From the cell containing the given text, extract its center point as (x, y) coordinate. 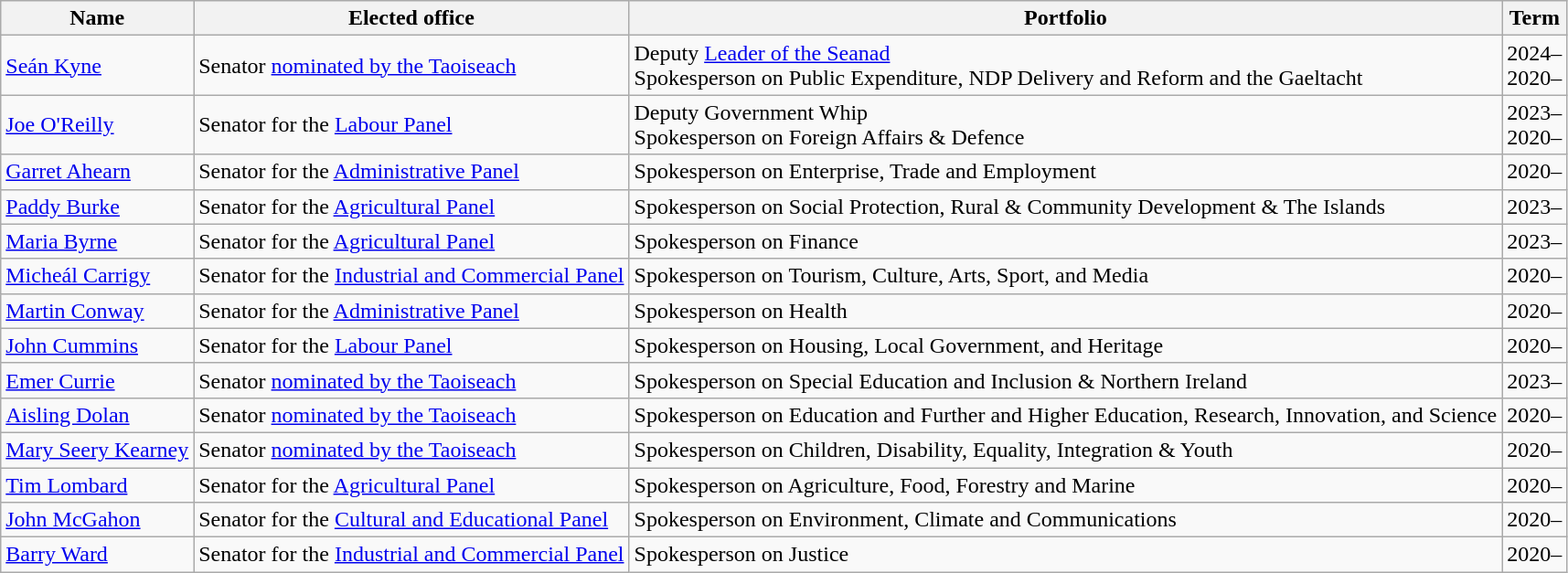
Spokesperson on Education and Further and Higher Education, Research, Innovation, and Science (1066, 415)
Spokesperson on Finance (1066, 241)
Term (1534, 18)
Spokesperson on Environment, Climate and Communications (1066, 520)
Tim Lombard (97, 485)
Spokesperson on Tourism, Culture, Arts, Sport, and Media (1066, 276)
Portfolio (1066, 18)
Senator for the Cultural and Educational Panel (411, 520)
2023–2020– (1534, 124)
Aisling Dolan (97, 415)
Martin Conway (97, 311)
Deputy Government WhipSpokesperson on Foreign Affairs & Defence (1066, 124)
Barry Ward (97, 555)
Mary Seery Kearney (97, 450)
Spokesperson on Enterprise, Trade and Employment (1066, 172)
Joe O'Reilly (97, 124)
Spokesperson on Children, Disability, Equality, Integration & Youth (1066, 450)
Elected office (411, 18)
Spokesperson on Health (1066, 311)
Micheál Carrigy (97, 276)
Spokesperson on Special Education and Inclusion & Northern Ireland (1066, 380)
Spokesperson on Agriculture, Food, Forestry and Marine (1066, 485)
Name (97, 18)
Spokesperson on Justice (1066, 555)
Spokesperson on Social Protection, Rural & Community Development & The Islands (1066, 207)
John McGahon (97, 520)
Spokesperson on Housing, Local Government, and Heritage (1066, 345)
Emer Currie (97, 380)
2024–2020– (1534, 66)
John Cummins (97, 345)
Maria Byrne (97, 241)
Garret Ahearn (97, 172)
Paddy Burke (97, 207)
Seán Kyne (97, 66)
Deputy Leader of the SeanadSpokesperson on Public Expenditure, NDP Delivery and Reform and the Gaeltacht (1066, 66)
